Return [X, Y] of the center of cell containing provided text 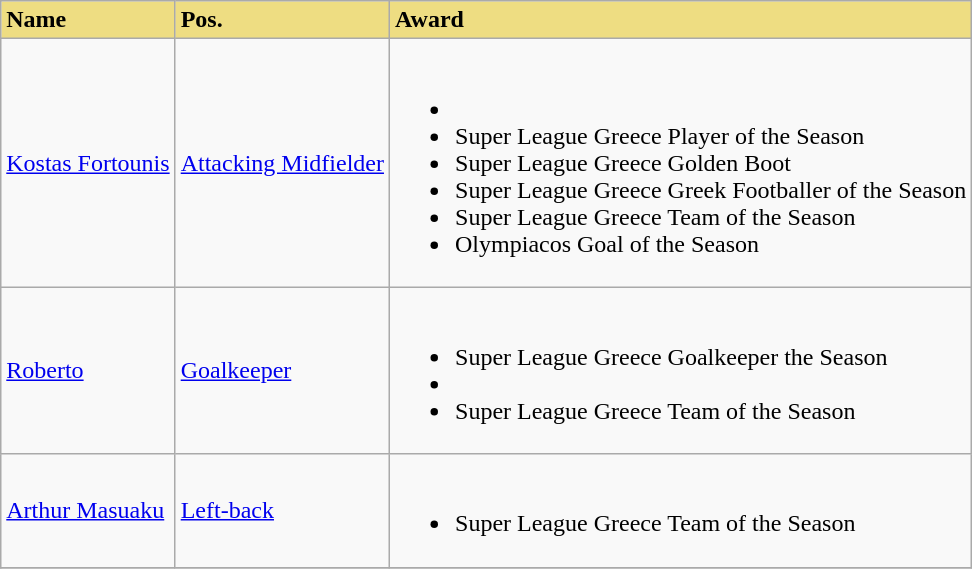
Super League Greece Goalkeeper the SeasonSuper League Greece Team of the Season [681, 370]
Left-back [282, 510]
Kostas Fortounis [88, 163]
Attacking Midfielder [282, 163]
Super League Greece Team of the Season [681, 510]
Name [88, 20]
Roberto [88, 370]
Pos. [282, 20]
Award [681, 20]
Goalkeeper [282, 370]
Arthur Masuaku [88, 510]
